Scan for the cell matching the given text and deliver its [X, Y] coordinate at center. 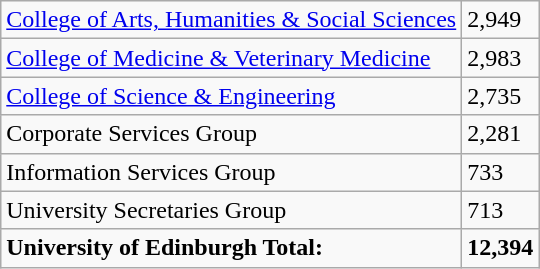
College of Science & Engineering [232, 96]
University Secretaries Group [232, 210]
713 [500, 210]
Corporate Services Group [232, 134]
Information Services Group [232, 172]
College of Medicine & Veterinary Medicine [232, 58]
2,949 [500, 20]
2,735 [500, 96]
12,394 [500, 248]
733 [500, 172]
2,281 [500, 134]
2,983 [500, 58]
University of Edinburgh Total: [232, 248]
College of Arts, Humanities & Social Sciences [232, 20]
